Return the [X, Y] coordinate for the center point of the cell that contains the specified text.  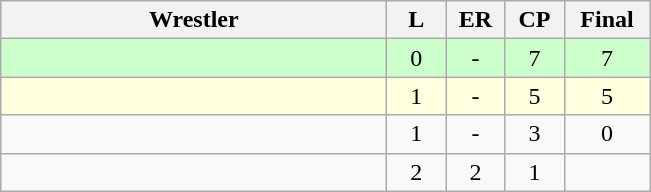
CP [534, 20]
Final [607, 20]
L [416, 20]
ER [476, 20]
Wrestler [194, 20]
3 [534, 134]
